Detect which cell encompasses the target text, then output its (x, y) center coordinate. 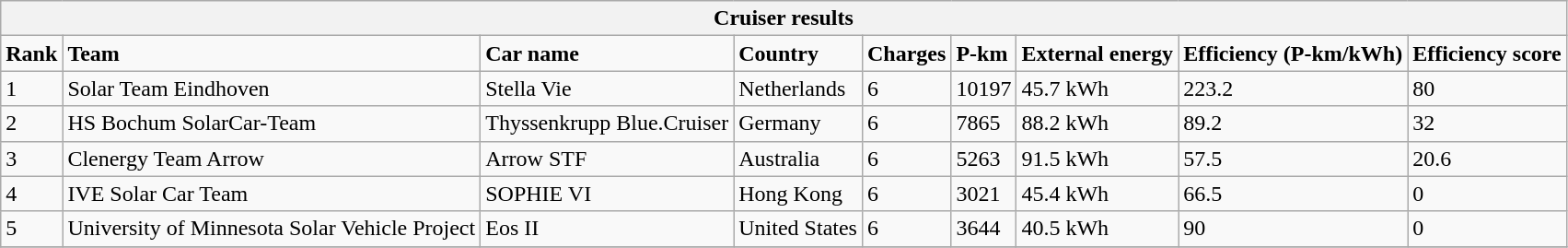
University of Minnesota Solar Vehicle Project (272, 229)
80 (1488, 89)
3644 (983, 229)
Netherlands (798, 89)
20.6 (1488, 159)
Rank (31, 53)
Team (272, 53)
45.7 kWh (1098, 89)
32 (1488, 124)
Australia (798, 159)
Efficiency (P-km/kWh) (1293, 53)
Car name (608, 53)
External energy (1098, 53)
Stella Vie (608, 89)
2 (31, 124)
5263 (983, 159)
Clenergy Team Arrow (272, 159)
Germany (798, 124)
IVE Solar Car Team (272, 194)
57.5 (1293, 159)
4 (31, 194)
88.2 kWh (1098, 124)
Solar Team Eindhoven (272, 89)
United States (798, 229)
P-km (983, 53)
3021 (983, 194)
SOPHIE VI (608, 194)
HS Bochum SolarCar-Team (272, 124)
Eos II (608, 229)
Thyssenkrupp Blue.Cruiser (608, 124)
66.5 (1293, 194)
45.4 kWh (1098, 194)
5 (31, 229)
Charges (906, 53)
Hong Kong (798, 194)
Cruiser results (784, 18)
90 (1293, 229)
Arrow STF (608, 159)
7865 (983, 124)
10197 (983, 89)
40.5 kWh (1098, 229)
223.2 (1293, 89)
Country (798, 53)
1 (31, 89)
Efficiency score (1488, 53)
89.2 (1293, 124)
3 (31, 159)
91.5 kWh (1098, 159)
